Return [x, y] of the center of cell containing provided text 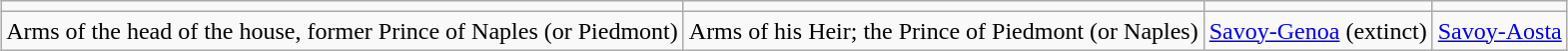
Arms of his Heir; the Prince of Piedmont (or Naples) [943, 31]
Savoy-Genoa (extinct) [1318, 31]
Arms of the head of the house, former Prince of Naples (or Piedmont) [343, 31]
Savoy-Aosta [1500, 31]
